Search for the cell housing the specified text and yield its [X, Y] center coordinate. 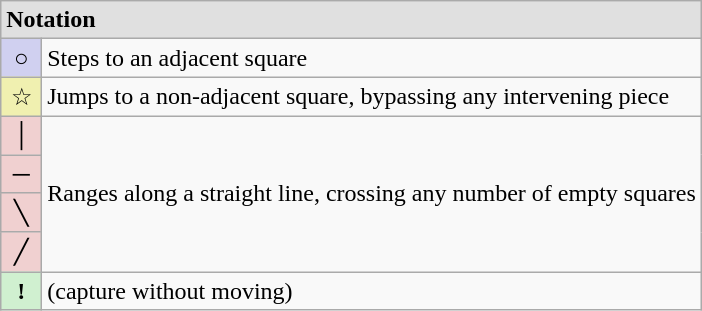
○ [22, 58]
Notation [352, 20]
╲ [22, 213]
╱ [22, 252]
│ [22, 135]
! [22, 291]
☆ [22, 97]
─ [22, 173]
Jumps to a non-adjacent square, bypassing any intervening piece [372, 97]
Ranges along a straight line, crossing any number of empty squares [372, 194]
(capture without moving) [372, 291]
Steps to an adjacent square [372, 58]
